Locate the cell with the specified text and output its (X, Y) center coordinate. 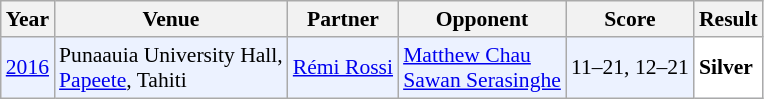
11–21, 12–21 (630, 68)
Matthew Chau Sawan Serasinghe (482, 68)
Year (28, 19)
2016 (28, 68)
Punaauia University Hall,Papeete, Tahiti (171, 68)
Venue (171, 19)
Rémi Rossi (343, 68)
Opponent (482, 19)
Partner (343, 19)
Result (728, 19)
Silver (728, 68)
Score (630, 19)
